Provide the [x, y] coordinate of the cell's center where the given text is located.  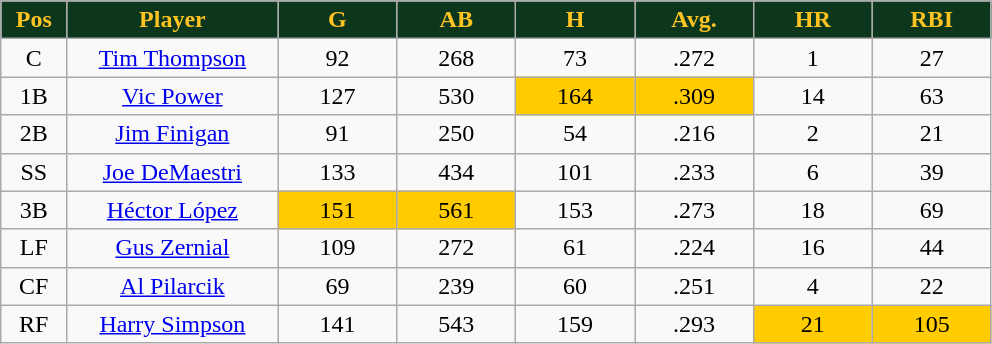
LF [34, 248]
2 [812, 134]
92 [338, 58]
127 [338, 96]
268 [456, 58]
54 [576, 134]
HR [812, 20]
16 [812, 248]
18 [812, 210]
91 [338, 134]
C [34, 58]
1B [34, 96]
H [576, 20]
1 [812, 58]
60 [576, 286]
39 [932, 172]
543 [456, 324]
133 [338, 172]
73 [576, 58]
Pos [34, 20]
Gus Zernial [172, 248]
561 [456, 210]
272 [456, 248]
Al Pilarcik [172, 286]
.216 [694, 134]
159 [576, 324]
SS [34, 172]
63 [932, 96]
4 [812, 286]
.224 [694, 248]
151 [338, 210]
Tim Thompson [172, 58]
.309 [694, 96]
G [338, 20]
.233 [694, 172]
27 [932, 58]
153 [576, 210]
RF [34, 324]
434 [456, 172]
105 [932, 324]
.273 [694, 210]
101 [576, 172]
6 [812, 172]
Jim Finigan [172, 134]
250 [456, 134]
.272 [694, 58]
Joe DeMaestri [172, 172]
Player [172, 20]
164 [576, 96]
AB [456, 20]
Héctor López [172, 210]
Harry Simpson [172, 324]
530 [456, 96]
2B [34, 134]
Avg. [694, 20]
22 [932, 286]
141 [338, 324]
44 [932, 248]
Vic Power [172, 96]
.251 [694, 286]
CF [34, 286]
239 [456, 286]
RBI [932, 20]
.293 [694, 324]
109 [338, 248]
61 [576, 248]
3B [34, 210]
14 [812, 96]
